Determine the [x, y] coordinate at the center of the cell enclosing the given text.  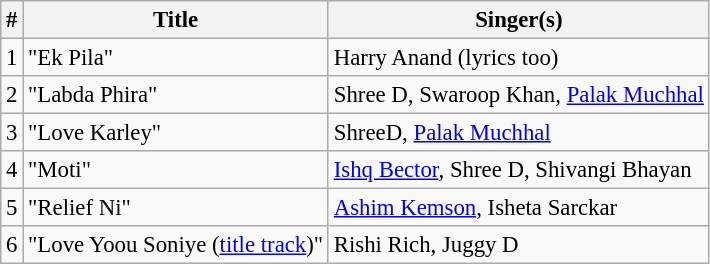
1 [12, 58]
"Ek Pila" [176, 58]
Ishq Bector, Shree D, Shivangi Bhayan [518, 170]
Ashim Kemson, Isheta Sarckar [518, 208]
"Love Karley" [176, 133]
"Love Yoou Soniye (title track)" [176, 245]
"Moti" [176, 170]
Title [176, 20]
4 [12, 170]
6 [12, 245]
3 [12, 133]
2 [12, 95]
"Relief Ni" [176, 208]
# [12, 20]
Shree D, Swaroop Khan, Palak Muchhal [518, 95]
Harry Anand (lyrics too) [518, 58]
"Labda Phira" [176, 95]
Singer(s) [518, 20]
ShreeD, Palak Muchhal [518, 133]
5 [12, 208]
Rishi Rich, Juggy D [518, 245]
